Return (x, y) of the center of cell containing provided text 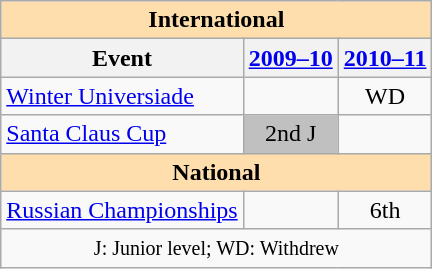
J: Junior level; WD: Withdrew (216, 248)
National (216, 172)
Event (122, 58)
Santa Claus Cup (122, 134)
Winter Universiade (122, 96)
International (216, 20)
2010–11 (385, 58)
WD (385, 96)
Russian Championships (122, 210)
2nd J (290, 134)
2009–10 (290, 58)
6th (385, 210)
